Find where the given text appears and provide that cell's center as [x, y] coordinate. 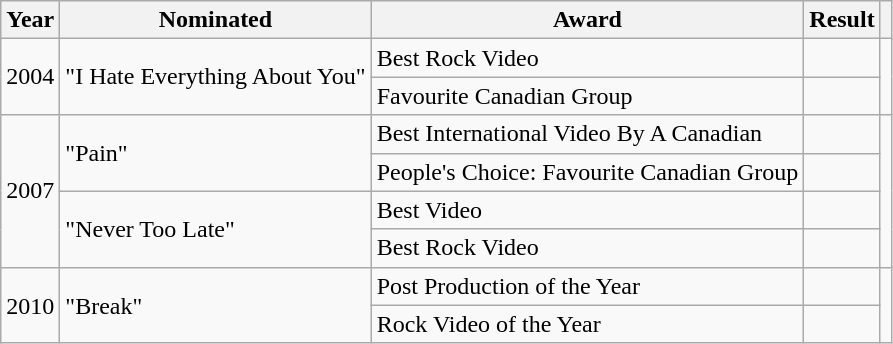
Year [30, 20]
Rock Video of the Year [588, 324]
2007 [30, 191]
People's Choice: Favourite Canadian Group [588, 172]
"Pain" [216, 153]
2004 [30, 77]
Nominated [216, 20]
"I Hate Everything About You" [216, 77]
Result [842, 20]
Best Video [588, 210]
Best International Video By A Canadian [588, 134]
Post Production of the Year [588, 286]
"Never Too Late" [216, 229]
2010 [30, 305]
Favourite Canadian Group [588, 96]
"Break" [216, 305]
Award [588, 20]
